Search for the cell housing the specified text and yield its (X, Y) center coordinate. 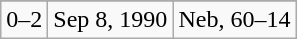
Neb, 60–14 (234, 20)
0–2 (24, 20)
Sep 8, 1990 (110, 20)
